Determine the [X, Y] coordinate at the center of the cell enclosing the given text.  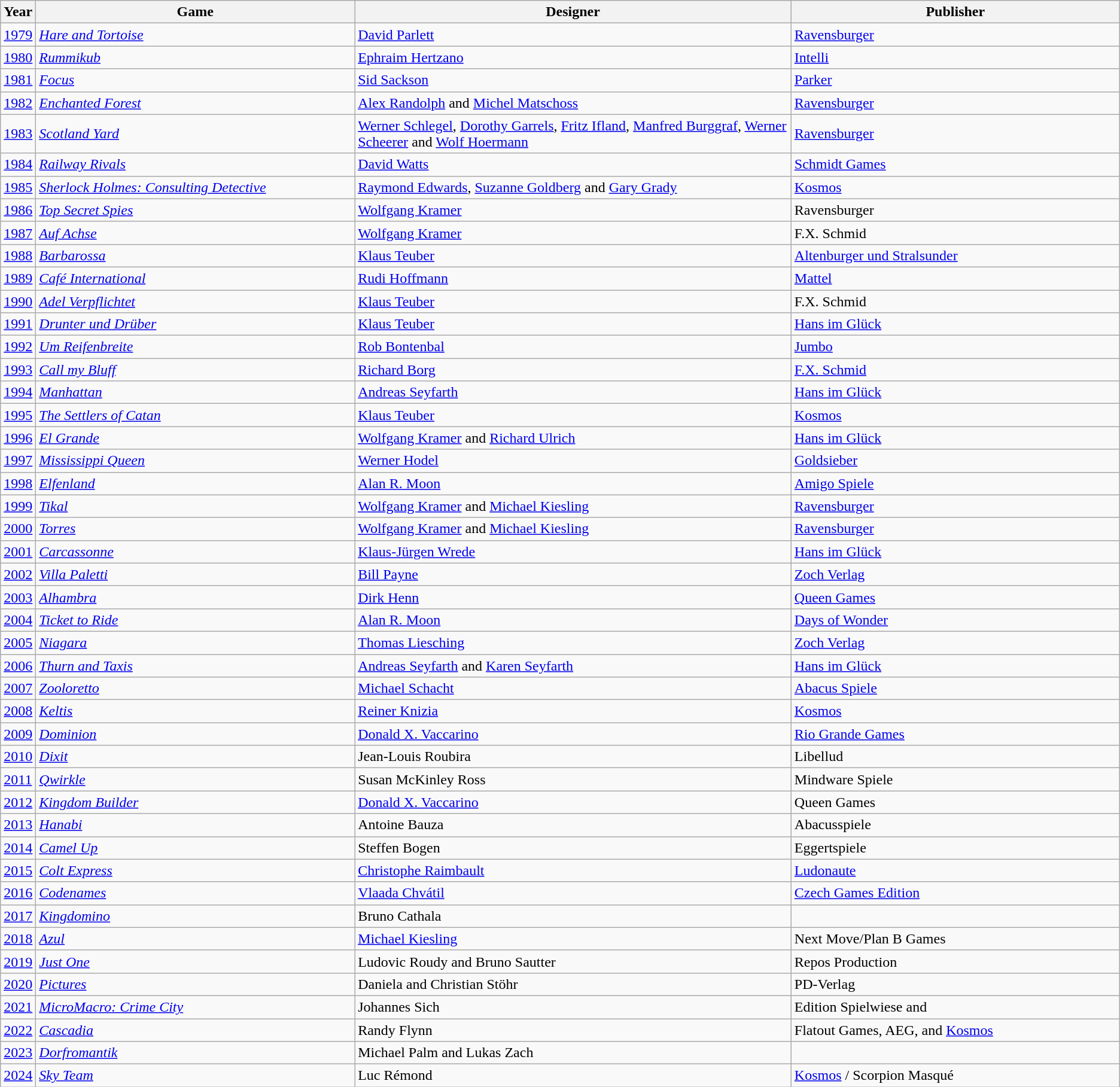
Mindware Spiele [955, 780]
The Settlers of Catan [195, 415]
1993 [18, 370]
Focus [195, 80]
Codenames [195, 893]
Edition Spielwiese and [955, 1007]
Café International [195, 278]
Next Move/Plan B Games [955, 939]
2005 [18, 643]
Reiner Knizia [573, 711]
Ephraim Hertzano [573, 57]
2019 [18, 961]
2020 [18, 984]
2007 [18, 689]
Kosmos / Scorpion Masqué [955, 1076]
1985 [18, 187]
Auf Achse [195, 233]
2012 [18, 802]
MicroMacro: Crime City [195, 1007]
Dominion [195, 734]
2001 [18, 552]
Werner Hodel [573, 461]
Susan McKinley Ross [573, 780]
Call my Bluff [195, 370]
Goldsieber [955, 461]
Top Secret Spies [195, 210]
Rummikub [195, 57]
Raymond Edwards, Suzanne Goldberg and Gary Grady [573, 187]
Cascadia [195, 1030]
2018 [18, 939]
Libellud [955, 757]
Andreas Seyfarth [573, 392]
1980 [18, 57]
Thomas Liesching [573, 643]
Um Reifenbreite [195, 347]
Johannes Sich [573, 1007]
Michael Schacht [573, 689]
Drunter und Drüber [195, 324]
1987 [18, 233]
Designer [573, 12]
David Parlett [573, 35]
Hanabi [195, 825]
2017 [18, 916]
1997 [18, 461]
Torres [195, 529]
Luc Rémond [573, 1076]
Michael Kiesling [573, 939]
1989 [18, 278]
Michael Palm and Lukas Zach [573, 1053]
2004 [18, 620]
Year [18, 12]
Azul [195, 939]
Rio Grande Games [955, 734]
Ludonaute [955, 870]
2024 [18, 1076]
Carcassonne [195, 552]
Parker [955, 80]
Jean-Louis Roubira [573, 757]
Ticket to Ride [195, 620]
Enchanted Forest [195, 103]
Just One [195, 961]
Klaus-Jürgen Wrede [573, 552]
Sherlock Holmes: Consulting Detective [195, 187]
Camel Up [195, 848]
2003 [18, 597]
1991 [18, 324]
1990 [18, 301]
Mississippi Queen [195, 461]
Sid Sackson [573, 80]
Eggertspiele [955, 848]
Barbarossa [195, 255]
2008 [18, 711]
Randy Flynn [573, 1030]
Antoine Bauza [573, 825]
Flatout Games, AEG, and Kosmos [955, 1030]
Bruno Cathala [573, 916]
1984 [18, 165]
Abacus Spiele [955, 689]
Niagara [195, 643]
2014 [18, 848]
1988 [18, 255]
2010 [18, 757]
Bill Payne [573, 574]
Dorfromantik [195, 1053]
2006 [18, 666]
Qwirkle [195, 780]
2013 [18, 825]
1981 [18, 80]
Ludovic Roudy and Bruno Sautter [573, 961]
Sky Team [195, 1076]
Mattel [955, 278]
Schmidt Games [955, 165]
Jumbo [955, 347]
Zooloretto [195, 689]
Andreas Seyfarth and Karen Seyfarth [573, 666]
El Grande [195, 438]
1994 [18, 392]
1998 [18, 483]
Pictures [195, 984]
Dixit [195, 757]
1995 [18, 415]
Alex Randolph and Michel Matschoss [573, 103]
Alhambra [195, 597]
2023 [18, 1053]
1982 [18, 103]
Hare and Tortoise [195, 35]
2016 [18, 893]
Rudi Hoffmann [573, 278]
Altenburger und Stralsunder [955, 255]
Repos Production [955, 961]
Abacusspiele [955, 825]
1992 [18, 347]
2022 [18, 1030]
1996 [18, 438]
Manhattan [195, 392]
Adel Verpflichtet [195, 301]
1986 [18, 210]
2015 [18, 870]
Kingdom Builder [195, 802]
Villa Paletti [195, 574]
2011 [18, 780]
Tikal [195, 506]
Kingdomino [195, 916]
Wolfgang Kramer and Richard Ulrich [573, 438]
Game [195, 12]
Amigo Spiele [955, 483]
2021 [18, 1007]
2009 [18, 734]
Thurn and Taxis [195, 666]
Rob Bontenbal [573, 347]
Christophe Raimbault [573, 870]
Scotland Yard [195, 134]
Keltis [195, 711]
Czech Games Edition [955, 893]
2000 [18, 529]
Dirk Henn [573, 597]
David Watts [573, 165]
Intelli [955, 57]
Days of Wonder [955, 620]
PD-Verlag [955, 984]
Werner Schlegel, Dorothy Garrels, Fritz Ifland, Manfred Burggraf, Werner Scheerer and Wolf Hoermann [573, 134]
Daniela and Christian Stöhr [573, 984]
Railway Rivals [195, 165]
Steffen Bogen [573, 848]
Elfenland [195, 483]
Vlaada Chvátil [573, 893]
1999 [18, 506]
Colt Express [195, 870]
1979 [18, 35]
Richard Borg [573, 370]
1983 [18, 134]
2002 [18, 574]
Publisher [955, 12]
